Identify which cell holds the provided text, then report its (x, y) central coordinate. 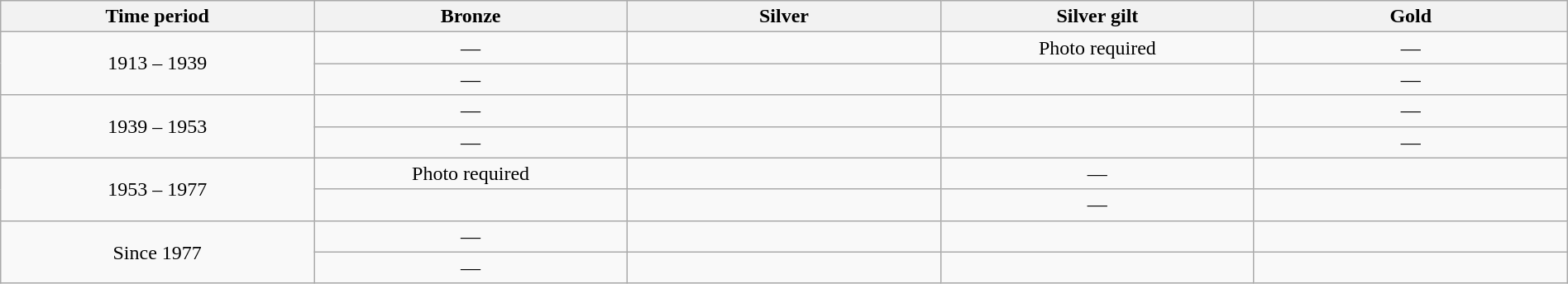
Silver (784, 17)
Bronze (471, 17)
1939 – 1953 (157, 126)
Since 1977 (157, 252)
Gold (1411, 17)
Silver gilt (1097, 17)
Time period (157, 17)
1953 – 1977 (157, 189)
1913 – 1939 (157, 64)
